Identify which cell holds the provided text, then report its [x, y] central coordinate. 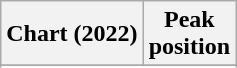
Chart (2022) [72, 34]
Peakposition [189, 34]
